Extract the [X, Y] coordinate from the center of the cell holding the provided text.  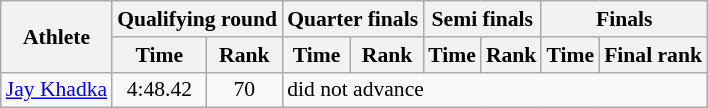
70 [244, 90]
Finals [624, 19]
Final rank [653, 55]
Qualifying round [197, 19]
Semi finals [482, 19]
4:48.42 [159, 90]
Quarter finals [352, 19]
did not advance [494, 90]
Jay Khadka [56, 90]
Athlete [56, 36]
